For the text-containing cell, return its midpoint in (x, y) coordinate format. 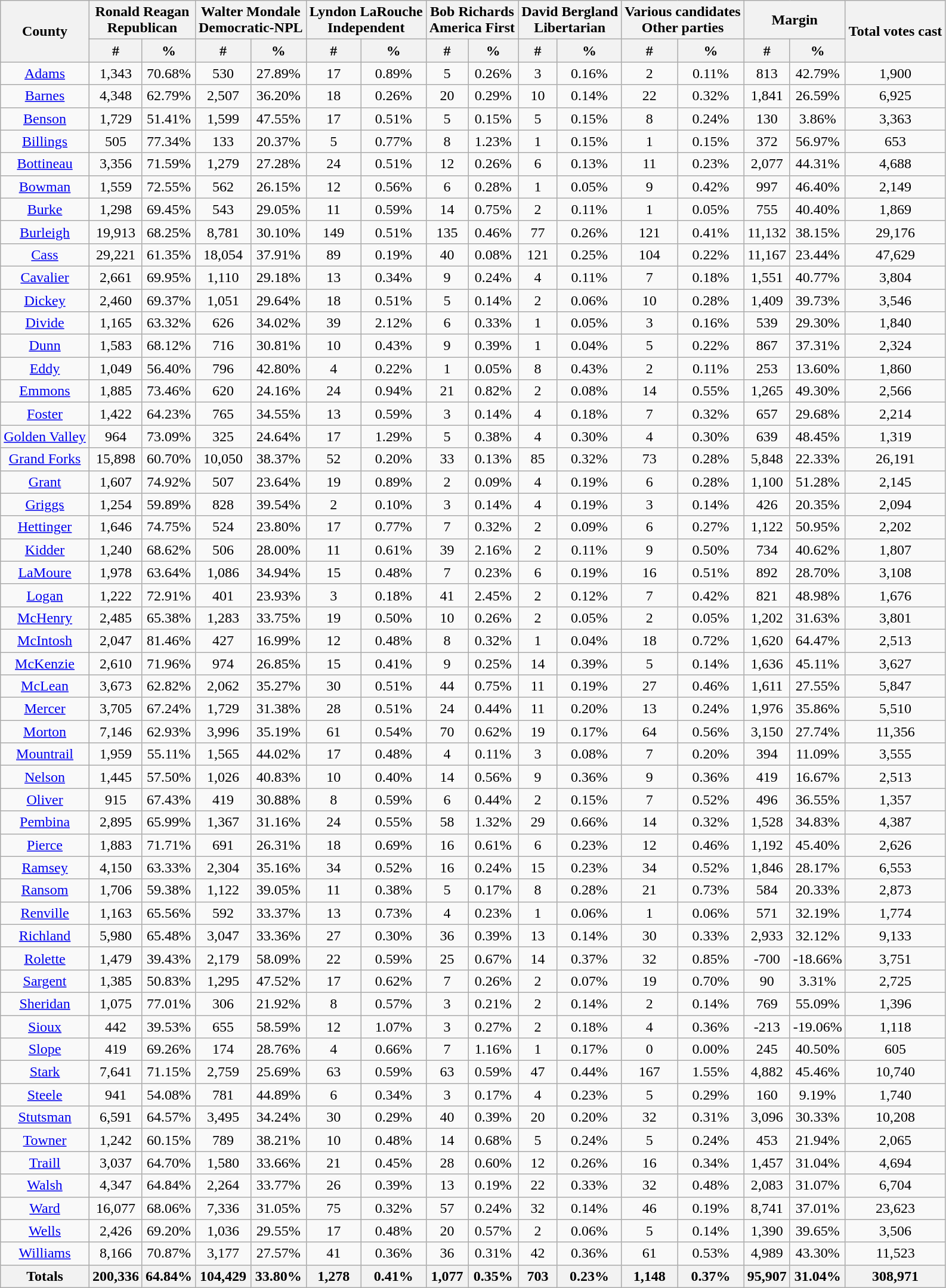
33.36% (278, 936)
23.93% (278, 595)
1,077 (447, 1276)
0.35% (493, 1276)
3,177 (223, 1253)
30.88% (278, 800)
71.15% (168, 1072)
1,049 (116, 369)
2,324 (895, 346)
3,627 (895, 664)
1,807 (895, 550)
McIntosh (45, 640)
539 (767, 323)
33 (447, 459)
27.74% (817, 732)
626 (223, 323)
44.02% (278, 754)
77.01% (168, 1004)
38.37% (278, 459)
85 (538, 459)
892 (767, 572)
Margin (794, 20)
64.70% (168, 1163)
427 (223, 640)
16.99% (278, 640)
56.40% (168, 369)
67.43% (168, 800)
51.41% (168, 119)
69.20% (168, 1231)
11,132 (767, 232)
Emmons (45, 391)
Slope (45, 1049)
34.24% (278, 1117)
1,254 (116, 504)
26.59% (817, 96)
63.33% (168, 868)
40.62% (817, 550)
2,873 (895, 890)
2,759 (223, 1072)
County (45, 31)
28.76% (278, 1049)
253 (767, 369)
657 (767, 414)
2,566 (895, 391)
2.16% (493, 550)
56.97% (817, 141)
104 (650, 255)
0.10% (394, 504)
65.56% (168, 913)
2,047 (116, 640)
1,676 (895, 595)
LaMoure (45, 572)
26,191 (895, 459)
1,565 (223, 754)
401 (223, 595)
27.57% (278, 1253)
5,848 (767, 459)
Bottineau (45, 164)
0.21% (493, 1004)
Ward (45, 1208)
95,907 (767, 1276)
29.55% (278, 1231)
26.15% (278, 187)
781 (223, 1095)
1,976 (767, 709)
70.87% (168, 1253)
1,367 (223, 822)
64.23% (168, 414)
42.80% (278, 369)
30.10% (278, 232)
20.33% (817, 890)
58.59% (278, 1026)
33.77% (278, 1185)
506 (223, 550)
769 (767, 1004)
59.38% (168, 890)
716 (223, 346)
796 (223, 369)
28.00% (278, 550)
75 (333, 1208)
Traill (45, 1163)
Bowman (45, 187)
Walsh (45, 1185)
571 (767, 913)
72.91% (168, 595)
Steele (45, 1095)
2,895 (116, 822)
1,222 (116, 595)
31.38% (278, 709)
1,051 (223, 300)
1,607 (116, 482)
77 (538, 232)
Burke (45, 209)
1.16% (493, 1049)
8,741 (767, 1208)
90 (767, 981)
16,077 (116, 1208)
McHenry (45, 618)
1,479 (116, 958)
David BerglandLibertarian (570, 20)
31.16% (278, 822)
167 (650, 1072)
30.33% (817, 1117)
2,077 (767, 164)
Eddy (45, 369)
Morton (45, 732)
68.12% (168, 346)
3,108 (895, 572)
9.19% (817, 1095)
Foster (45, 414)
0.82% (493, 391)
149 (333, 232)
1.32% (493, 822)
55.11% (168, 754)
Richland (45, 936)
Renville (45, 913)
1,075 (116, 1004)
68.06% (168, 1208)
997 (767, 187)
0.53% (711, 1253)
104,429 (223, 1276)
44.31% (817, 164)
35.19% (278, 732)
3,363 (895, 119)
3,356 (116, 164)
2,610 (116, 664)
1,636 (767, 664)
3,495 (223, 1117)
3,673 (116, 686)
50.95% (817, 527)
47.52% (278, 981)
2,507 (223, 96)
44 (447, 686)
69.45% (168, 209)
2,661 (116, 277)
2,065 (895, 1140)
Total votes cast (895, 31)
592 (223, 913)
3,801 (895, 618)
1,457 (767, 1163)
867 (767, 346)
28.17% (817, 868)
43.30% (817, 1253)
1,385 (116, 981)
65.99% (168, 822)
3.86% (817, 119)
Golden Valley (45, 436)
67.24% (168, 709)
0.72% (711, 640)
Cavalier (45, 277)
1,298 (116, 209)
73 (650, 459)
46 (650, 1208)
1.55% (711, 1072)
62.93% (168, 732)
0.69% (394, 845)
22.33% (817, 459)
1.23% (493, 141)
37.31% (817, 346)
65.48% (168, 936)
Ramsey (45, 868)
69.37% (168, 300)
3,047 (223, 936)
81.46% (168, 640)
60.15% (168, 1140)
1,165 (116, 323)
1,959 (116, 754)
734 (767, 550)
-18.66% (817, 958)
29.68% (817, 414)
59.89% (168, 504)
1,163 (116, 913)
4,989 (767, 1253)
74.75% (168, 527)
524 (223, 527)
28.70% (817, 572)
2,426 (116, 1231)
1,278 (333, 1276)
11,356 (895, 732)
39.43% (168, 958)
0.54% (394, 732)
2,083 (767, 1185)
0.68% (493, 1140)
1,036 (223, 1231)
29.05% (278, 209)
245 (767, 1049)
789 (223, 1140)
620 (223, 391)
1,240 (116, 550)
1,279 (223, 164)
2,485 (116, 618)
72.55% (168, 187)
Grand Forks (45, 459)
1,396 (895, 1004)
1,283 (223, 618)
1,646 (116, 527)
1,846 (767, 868)
2,202 (895, 527)
0.45% (394, 1163)
0.67% (493, 958)
32.12% (817, 936)
Grant (45, 482)
Barnes (45, 96)
4,150 (116, 868)
1,551 (767, 277)
584 (767, 890)
4,347 (116, 1185)
51.28% (817, 482)
71.96% (168, 664)
Walter MondaleDemocratic-NPL (251, 20)
35.16% (278, 868)
29,221 (116, 255)
40.40% (817, 209)
27.28% (278, 164)
47,629 (895, 255)
1.29% (394, 436)
453 (767, 1140)
23.64% (278, 482)
1,265 (767, 391)
32.19% (817, 913)
1,528 (767, 822)
69.26% (168, 1049)
74.92% (168, 482)
755 (767, 209)
1,086 (223, 572)
2,179 (223, 958)
3,705 (116, 709)
Dunn (45, 346)
3,804 (895, 277)
89 (333, 255)
49.30% (817, 391)
23.80% (278, 527)
7,641 (116, 1072)
3,546 (895, 300)
33.37% (278, 913)
507 (223, 482)
174 (223, 1049)
2,094 (895, 504)
4,882 (767, 1072)
73.46% (168, 391)
813 (767, 73)
26.31% (278, 845)
71.59% (168, 164)
29.64% (278, 300)
442 (116, 1026)
5,847 (895, 686)
23,623 (895, 1208)
2,264 (223, 1185)
1,978 (116, 572)
34.02% (278, 323)
2.45% (493, 595)
Wells (45, 1231)
19,913 (116, 232)
-19.06% (817, 1026)
1,840 (895, 323)
42.79% (817, 73)
Divide (45, 323)
29 (538, 822)
915 (116, 800)
58 (447, 822)
1,295 (223, 981)
3,555 (895, 754)
Totals (45, 1276)
1,883 (116, 845)
33.66% (278, 1163)
Rolette (45, 958)
11,523 (895, 1253)
21.92% (278, 1004)
McLean (45, 686)
1.07% (394, 1026)
62.79% (168, 96)
25 (447, 958)
691 (223, 845)
34.55% (278, 414)
530 (223, 73)
325 (223, 436)
44.89% (278, 1095)
34.94% (278, 572)
16.67% (817, 777)
8,781 (223, 232)
20.35% (817, 504)
10,208 (895, 1117)
8,166 (116, 1253)
11.09% (817, 754)
1,580 (223, 1163)
Ransom (45, 890)
McKenzie (45, 664)
1,885 (116, 391)
655 (223, 1026)
33.75% (278, 618)
0.07% (589, 981)
1,343 (116, 73)
1,242 (116, 1140)
2,725 (895, 981)
2,214 (895, 414)
Hettinger (45, 527)
48.98% (817, 595)
941 (116, 1095)
7,146 (116, 732)
3,506 (895, 1231)
964 (116, 436)
0.00% (711, 1049)
Billings (45, 141)
30.81% (278, 346)
15,898 (116, 459)
40.83% (278, 777)
64.47% (817, 640)
35.27% (278, 686)
0 (650, 1049)
Bob RichardsAmerica First (472, 20)
1,860 (895, 369)
Burleigh (45, 232)
-213 (767, 1026)
Sargent (45, 981)
71.71% (168, 845)
62.82% (168, 686)
1,319 (895, 436)
1,357 (895, 800)
Oliver (45, 800)
1,559 (116, 187)
29,176 (895, 232)
3.31% (817, 981)
Benson (45, 119)
2,149 (895, 187)
703 (538, 1276)
426 (767, 504)
Griggs (45, 504)
33.80% (278, 1276)
4,348 (116, 96)
45.40% (817, 845)
0.12% (589, 595)
1,118 (895, 1026)
60.70% (168, 459)
23.44% (817, 255)
1,192 (767, 845)
36.55% (817, 800)
70.68% (168, 73)
3,996 (223, 732)
73.09% (168, 436)
35.86% (817, 709)
1,740 (895, 1095)
37.01% (817, 1208)
70 (447, 732)
653 (895, 141)
27.55% (817, 686)
1,148 (650, 1276)
6,704 (895, 1185)
1,110 (223, 277)
Lyndon LaRoucheIndependent (366, 20)
Sioux (45, 1026)
3,037 (116, 1163)
1,599 (223, 119)
Various candidatesOther parties (683, 20)
55.09% (817, 1004)
Williams (45, 1253)
26 (333, 1185)
0.85% (711, 958)
0.70% (711, 981)
2,145 (895, 482)
5,510 (895, 709)
7,336 (223, 1208)
77.34% (168, 141)
37.91% (278, 255)
6,925 (895, 96)
11,167 (767, 255)
10,050 (223, 459)
2.12% (394, 323)
58.09% (278, 958)
68.62% (168, 550)
31.07% (817, 1185)
605 (895, 1049)
Mercer (45, 709)
4,387 (895, 822)
38.15% (817, 232)
63.32% (168, 323)
3,751 (895, 958)
0.94% (394, 391)
Stark (45, 1072)
39.05% (278, 890)
562 (223, 187)
1,620 (767, 640)
0.60% (493, 1163)
Towner (45, 1140)
200,336 (116, 1276)
38.21% (278, 1140)
Dickey (45, 300)
57 (447, 1208)
27.89% (278, 73)
46.40% (817, 187)
2,304 (223, 868)
26.85% (278, 664)
Ronald ReaganRepublican (142, 20)
29.30% (817, 323)
974 (223, 664)
63.64% (168, 572)
394 (767, 754)
31.05% (278, 1208)
6,591 (116, 1117)
Cass (45, 255)
Kidder (45, 550)
Logan (45, 595)
1,841 (767, 96)
Nelson (45, 777)
20.37% (278, 141)
130 (767, 119)
4,688 (895, 164)
50.83% (168, 981)
160 (767, 1095)
1,409 (767, 300)
40.77% (817, 277)
64.57% (168, 1117)
10,740 (895, 1072)
1,390 (767, 1231)
133 (223, 141)
Stutsman (45, 1117)
3,096 (767, 1117)
1,026 (223, 777)
1,706 (116, 890)
2,062 (223, 686)
2,933 (767, 936)
1,611 (767, 686)
Mountrail (45, 754)
39.73% (817, 300)
1,422 (116, 414)
496 (767, 800)
52 (333, 459)
54.08% (168, 1095)
1,445 (116, 777)
45.46% (817, 1072)
1,900 (895, 73)
135 (447, 232)
45.11% (817, 664)
1,100 (767, 482)
0.40% (394, 777)
39.65% (817, 1231)
1,583 (116, 346)
Sheridan (45, 1004)
4,694 (895, 1163)
40.50% (817, 1049)
2,460 (116, 300)
25.69% (278, 1072)
61.35% (168, 255)
765 (223, 414)
Pembina (45, 822)
-700 (767, 958)
48.45% (817, 436)
1,774 (895, 913)
Adams (45, 73)
36.20% (278, 96)
6,553 (895, 868)
68.25% (168, 232)
2,626 (895, 845)
306 (223, 1004)
47 (538, 1072)
39.53% (168, 1026)
13.60% (817, 369)
34.83% (817, 822)
828 (223, 504)
47.55% (278, 119)
69.95% (168, 277)
505 (116, 141)
308,971 (895, 1276)
639 (767, 436)
31.63% (817, 618)
821 (767, 595)
372 (767, 141)
Pierce (45, 845)
57.50% (168, 777)
9,133 (895, 936)
21.94% (817, 1140)
24.64% (278, 436)
1,202 (767, 618)
18,054 (223, 255)
65.38% (168, 618)
29.18% (278, 277)
42 (538, 1253)
64 (650, 732)
3,150 (767, 732)
543 (223, 209)
24.16% (278, 391)
5,980 (116, 936)
39.54% (278, 504)
1,869 (895, 209)
